Provide the (x, y) coordinate of the cell's center where the given text is located.  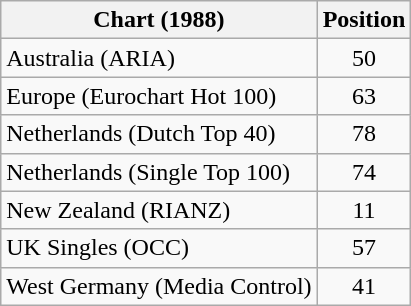
West Germany (Media Control) (159, 286)
New Zealand (RIANZ) (159, 210)
Position (364, 20)
Australia (ARIA) (159, 58)
UK Singles (OCC) (159, 248)
78 (364, 134)
Chart (1988) (159, 20)
74 (364, 172)
11 (364, 210)
63 (364, 96)
57 (364, 248)
Netherlands (Dutch Top 40) (159, 134)
41 (364, 286)
Netherlands (Single Top 100) (159, 172)
Europe (Eurochart Hot 100) (159, 96)
50 (364, 58)
